Pinpoint the cell where the given text exists, returning its (X, Y) midpoint coordinate. 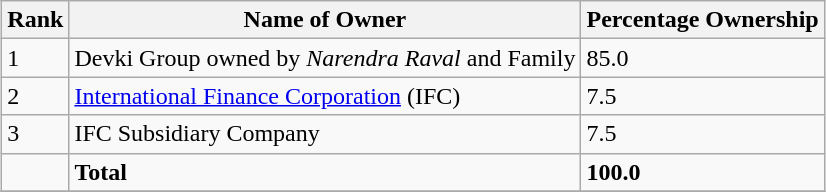
3 (36, 134)
Devki Group owned by Narendra Raval and Family (325, 58)
85.0 (702, 58)
1 (36, 58)
IFC Subsidiary Company (325, 134)
Percentage Ownership (702, 20)
100.0 (702, 172)
2 (36, 96)
Total (325, 172)
International Finance Corporation (IFC) (325, 96)
Rank (36, 20)
Name of Owner (325, 20)
